Capture the cell that displays the provided text and extract its (X, Y) central coordinate. 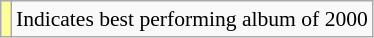
Indicates best performing album of 2000 (192, 19)
